For the text-containing cell, return its midpoint in (x, y) coordinate format. 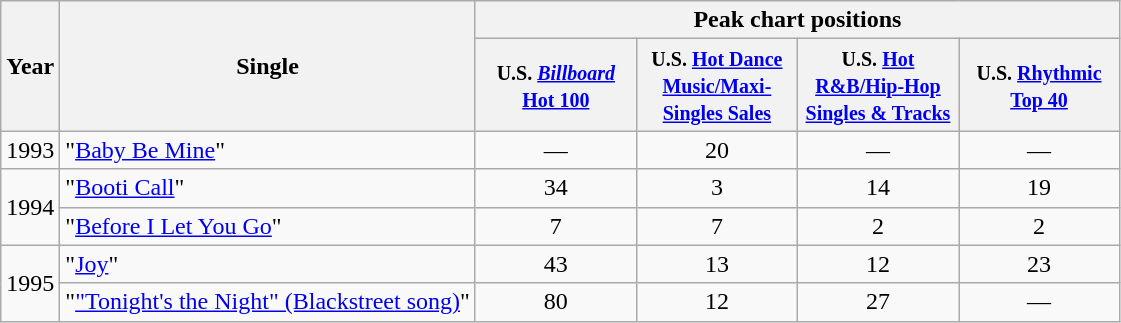
27 (878, 302)
Peak chart positions (797, 20)
19 (1038, 188)
1995 (30, 283)
43 (556, 264)
U.S. Rhythmic Top 40 (1038, 85)
"Baby Be Mine" (268, 150)
""Tonight's the Night" (Blackstreet song)" (268, 302)
13 (716, 264)
"Joy" (268, 264)
Single (268, 66)
20 (716, 150)
14 (878, 188)
Year (30, 66)
80 (556, 302)
23 (1038, 264)
"Booti Call" (268, 188)
34 (556, 188)
"Before I Let You Go" (268, 226)
U.S. Hot R&B/Hip-Hop Singles & Tracks (878, 85)
1993 (30, 150)
U.S. Hot Dance Music/Maxi-Singles Sales (716, 85)
1994 (30, 207)
U.S. Billboard Hot 100 (556, 85)
3 (716, 188)
